Find where the given text appears and provide that cell's center as [x, y] coordinate. 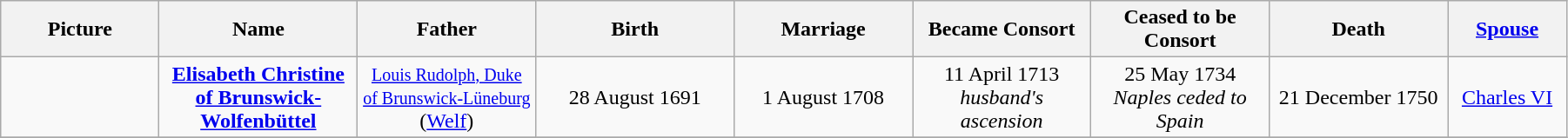
Spouse [1507, 30]
11 April 1713husband's ascension [1002, 97]
21 December 1750 [1359, 97]
Marriage [823, 30]
Ceased to be Consort [1180, 30]
Charles VI [1507, 97]
Death [1359, 30]
Picture [80, 30]
Father [447, 30]
Became Consort [1002, 30]
Birth [635, 30]
28 August 1691 [635, 97]
25 May 1734Naples ceded to Spain [1180, 97]
Name [258, 30]
1 August 1708 [823, 97]
Elisabeth Christine of Brunswick-Wolfenbüttel [258, 97]
Louis Rudolph, Duke of Brunswick-Lüneburg (Welf) [447, 97]
